Search for the cell housing the specified text and yield its [X, Y] center coordinate. 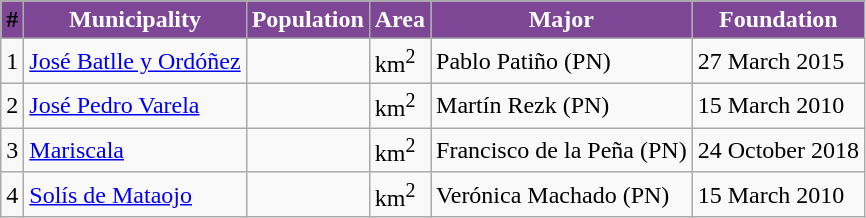
27 March 2015 [778, 62]
Solís de Mataojo [135, 194]
Major [562, 20]
Mariscala [135, 150]
1 [12, 62]
2 [12, 106]
24 October 2018 [778, 150]
Francisco de la Peña (PN) [562, 150]
Pablo Patiño (PN) [562, 62]
Martín Rezk (PN) [562, 106]
Foundation [778, 20]
Population [308, 20]
3 [12, 150]
Municipality [135, 20]
José Batlle y Ordóñez [135, 62]
# [12, 20]
4 [12, 194]
José Pedro Varela [135, 106]
Verónica Machado (PN) [562, 194]
Area [400, 20]
